Identify which cell holds the provided text, then report its [X, Y] central coordinate. 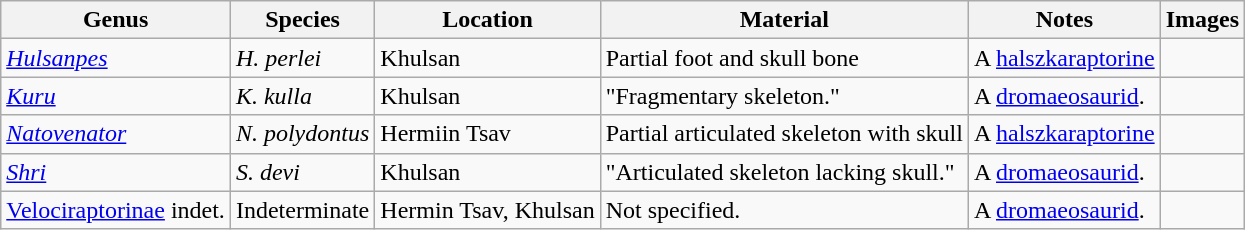
N. polydontus [302, 134]
K. kulla [302, 96]
Velociraptorinae indet. [116, 210]
H. perlei [302, 58]
Material [784, 20]
"Articulated skeleton lacking skull." [784, 172]
Hermiin Tsav [488, 134]
Partial articulated skeleton with skull [784, 134]
"Fragmentary skeleton." [784, 96]
Location [488, 20]
Shri [116, 172]
Natovenator [116, 134]
Partial foot and skull bone [784, 58]
Species [302, 20]
Indeterminate [302, 210]
S. devi [302, 172]
Images [1202, 20]
Genus [116, 20]
Notes [1064, 20]
Hermin Tsav, Khulsan [488, 210]
Hulsanpes [116, 58]
Not specified. [784, 210]
Kuru [116, 96]
